Determine the (X, Y) coordinate at the center of the cell enclosing the given text.  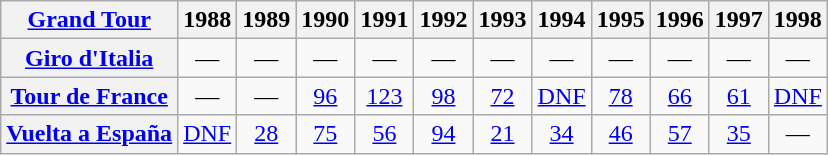
72 (502, 96)
21 (502, 134)
123 (384, 96)
Giro d'Italia (90, 58)
34 (562, 134)
98 (444, 96)
94 (444, 134)
78 (620, 96)
28 (266, 134)
1989 (266, 20)
96 (326, 96)
1998 (798, 20)
57 (680, 134)
1993 (502, 20)
75 (326, 134)
61 (738, 96)
35 (738, 134)
66 (680, 96)
Tour de France (90, 96)
1996 (680, 20)
1992 (444, 20)
1990 (326, 20)
1995 (620, 20)
1997 (738, 20)
46 (620, 134)
56 (384, 134)
Grand Tour (90, 20)
1991 (384, 20)
1994 (562, 20)
Vuelta a España (90, 134)
1988 (208, 20)
